Identify which cell holds the provided text, then report its (x, y) central coordinate. 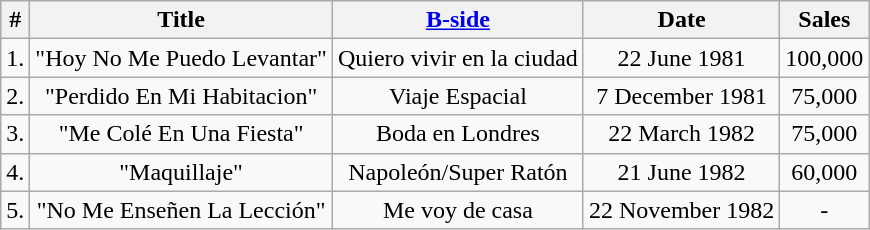
5. (16, 210)
"No Me Enseñen La Lección" (182, 210)
# (16, 20)
Boda en Londres (458, 134)
"Me Colé En Una Fiesta" (182, 134)
2. (16, 96)
B-side (458, 20)
Date (681, 20)
1. (16, 58)
22 March 1982 (681, 134)
22 June 1981 (681, 58)
Title (182, 20)
- (824, 210)
Quiero vivir en la ciudad (458, 58)
4. (16, 172)
22 November 1982 (681, 210)
21 June 1982 (681, 172)
60,000 (824, 172)
Napoleón/Super Ratón (458, 172)
Viaje Espacial (458, 96)
7 December 1981 (681, 96)
Sales (824, 20)
100,000 (824, 58)
Me voy de casa (458, 210)
"Hoy No Me Puedo Levantar" (182, 58)
"Perdido En Mi Habitacion" (182, 96)
"Maquillaje" (182, 172)
3. (16, 134)
